From the cell containing the given text, extract its center point as [X, Y] coordinate. 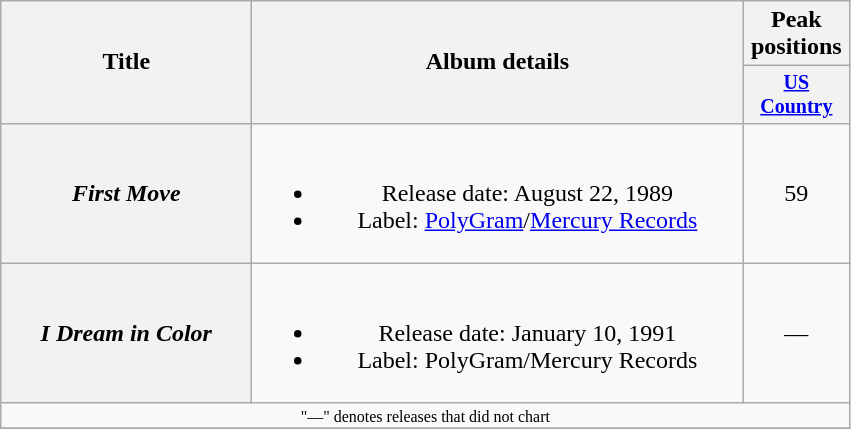
First Move [126, 193]
59 [796, 193]
— [796, 333]
"—" denotes releases that did not chart [426, 415]
I Dream in Color [126, 333]
Release date: January 10, 1991Label: PolyGram/Mercury Records [498, 333]
Title [126, 62]
Album details [498, 62]
Peak positions [796, 34]
US Country [796, 94]
Release date: August 22, 1989Label: PolyGram/Mercury Records [498, 193]
